Extract the (x, y) coordinate from the center of the cell holding the provided text.  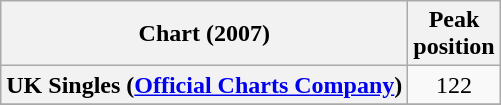
Peakposition (454, 34)
UK Singles (Official Charts Company) (204, 85)
Chart (2007) (204, 34)
122 (454, 85)
